Extract the (X, Y) coordinate from the center of the cell holding the provided text.  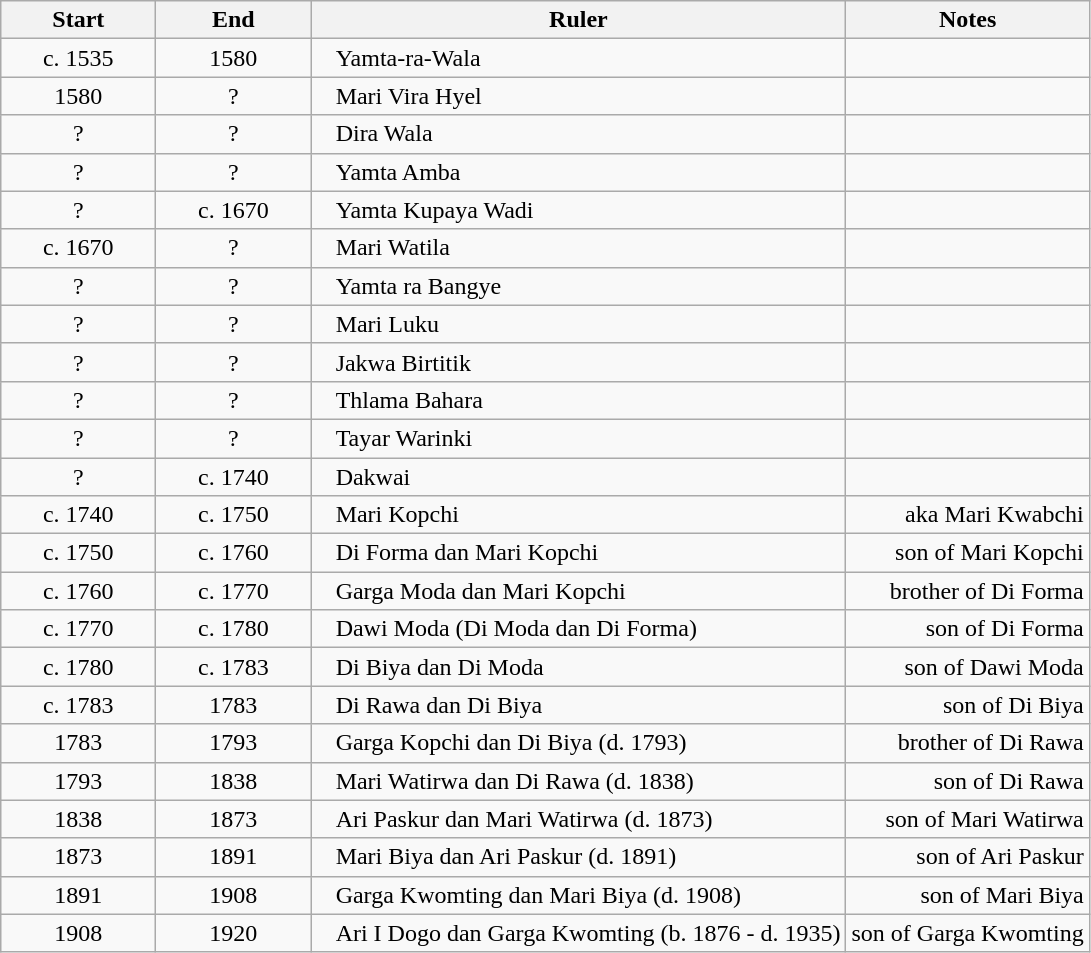
Mari Luku (578, 324)
1920 (234, 933)
Yamta Amba (578, 172)
Yamta-ra-Wala (578, 58)
son of Mari Biya (968, 895)
son of Mari Watirwa (968, 819)
c. 1535 (78, 58)
Notes (968, 20)
Mari Vira Hyel (578, 96)
Garga Kopchi dan Di Biya (d. 1793) (578, 743)
brother of Di Rawa (968, 743)
aka Mari Kwabchi (968, 515)
Mari Kopchi (578, 515)
son of Di Biya (968, 705)
Di Rawa dan Di Biya (578, 705)
Ari Paskur dan Mari Watirwa (d. 1873) (578, 819)
Garga Kwomting dan Mari Biya (d. 1908) (578, 895)
Mari Biya dan Ari Paskur (d. 1891) (578, 857)
son of Di Rawa (968, 781)
Dawi Moda (Di Moda dan Di Forma) (578, 629)
Dira Wala (578, 134)
Di Forma dan Mari Kopchi (578, 553)
Start (78, 20)
son of Mari Kopchi (968, 553)
Tayar Warinki (578, 438)
Ari I Dogo dan Garga Kwomting (b. 1876 - d. 1935) (578, 933)
End (234, 20)
Thlama Bahara (578, 400)
son of Dawi Moda (968, 667)
Mari Watirwa dan Di Rawa (d. 1838) (578, 781)
Yamta ra Bangye (578, 286)
Dakwai (578, 477)
Ruler (578, 20)
Jakwa Birtitik (578, 362)
Garga Moda dan Mari Kopchi (578, 591)
son of Garga Kwomting (968, 933)
Di Biya dan Di Moda (578, 667)
brother of Di Forma (968, 591)
son of Ari Paskur (968, 857)
son of Di Forma (968, 629)
Yamta Kupaya Wadi (578, 210)
Mari Watila (578, 248)
